Find where the given text appears and provide that cell's center as [X, Y] coordinate. 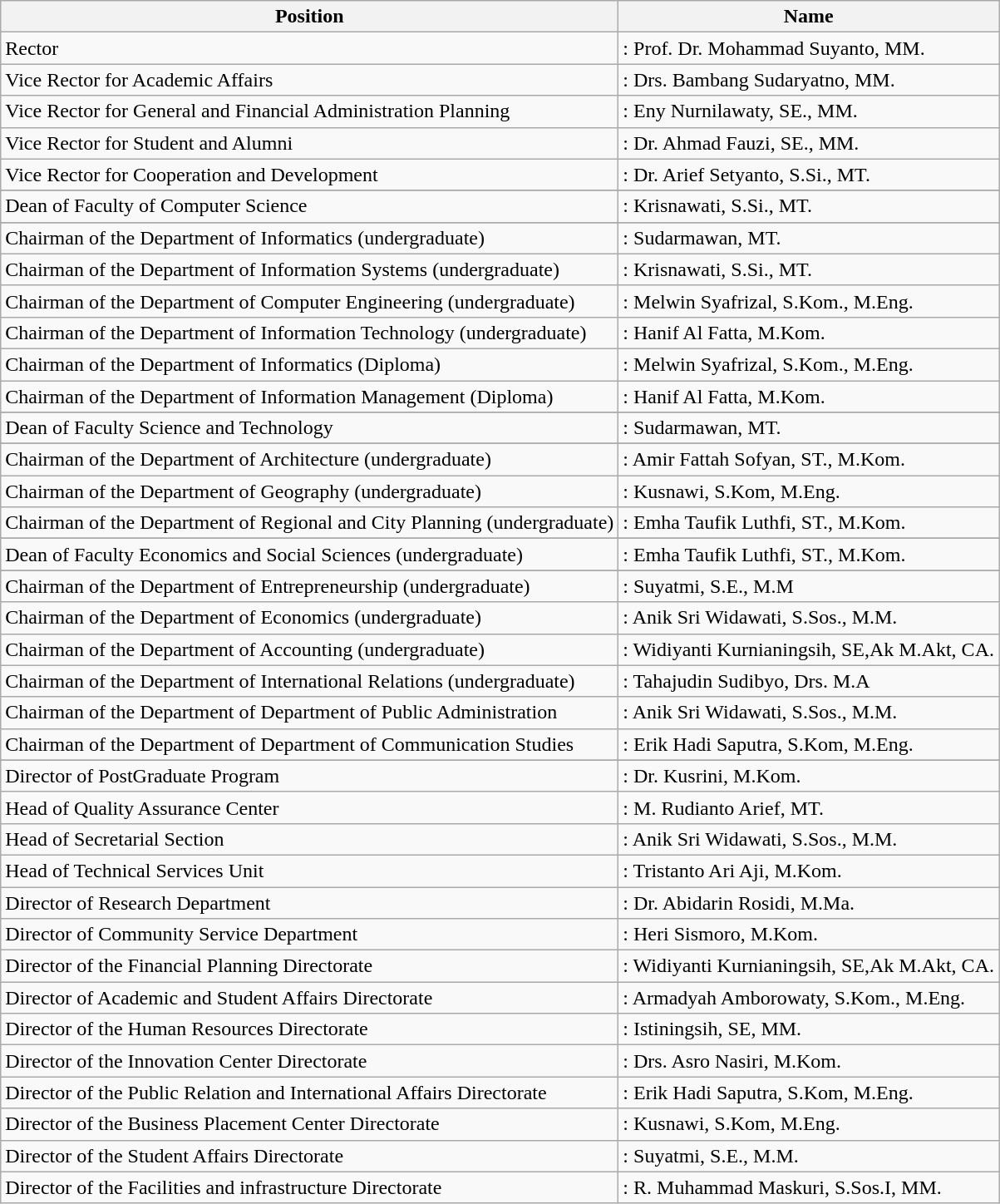
Director of the Public Relation and International Affairs Directorate [309, 1093]
: Eny Nurnilawaty, SE., MM. [809, 111]
: Armadyah Amborowaty, S.Kom., M.Eng. [809, 998]
Chairman of the Department of Entrepreneurship (undergraduate) [309, 586]
Director of Community Service Department [309, 935]
Chairman of the Department of Department of Communication Studies [309, 744]
Chairman of the Department of Geography (undergraduate) [309, 491]
Rector [309, 48]
Dean of Faculty Economics and Social Sciences (undergraduate) [309, 555]
Vice Rector for Academic Affairs [309, 80]
Position [309, 17]
: Suyatmi, S.E., M.M. [809, 1156]
Chairman of the Department of Informatics (undergraduate) [309, 238]
Chairman of the Department of Regional and City Planning (undergraduate) [309, 523]
Director of the Student Affairs Directorate [309, 1156]
Director of the Business Placement Center Directorate [309, 1124]
: Dr. Kusrini, M.Kom. [809, 776]
Chairman of the Department of Architecture (undergraduate) [309, 460]
Chairman of the Department of Information Management (Diploma) [309, 397]
: Tristanto Ari Aji, M.Kom. [809, 871]
Director of the Financial Planning Directorate [309, 966]
Chairman of the Department of Computer Engineering (undergraduate) [309, 301]
Chairman of the Department of Informatics (Diploma) [309, 364]
Vice Rector for Student and Alumni [309, 143]
Director of the Human Resources Directorate [309, 1029]
Head of Quality Assurance Center [309, 807]
: Drs. Asro Nasiri, M.Kom. [809, 1061]
: Dr. Abidarin Rosidi, M.Ma. [809, 902]
Head of Secretarial Section [309, 839]
Director of Academic and Student Affairs Directorate [309, 998]
: Tahajudin Sudibyo, Drs. M.A [809, 681]
Director of PostGraduate Program [309, 776]
Vice Rector for General and Financial Administration Planning [309, 111]
Director of Research Department [309, 902]
: Heri Sismoro, M.Kom. [809, 935]
: Istiningsih, SE, MM. [809, 1029]
Dean of Faculty of Computer Science [309, 206]
: Dr. Ahmad Fauzi, SE., MM. [809, 143]
: Suyatmi, S.E., M.M [809, 586]
: M. Rudianto Arief, MT. [809, 807]
: Drs. Bambang Sudaryatno, MM. [809, 80]
: Dr. Arief Setyanto, S.Si., MT. [809, 175]
Chairman of the Department of International Relations (undergraduate) [309, 681]
Chairman of the Department of Department of Public Administration [309, 713]
Chairman of the Department of Economics (undergraduate) [309, 618]
Chairman of the Department of Information Systems (undergraduate) [309, 269]
: R. Muhammad Maskuri, S.Sos.I, MM. [809, 1187]
Dean of Faculty Science and Technology [309, 428]
Director of the Facilities and infrastructure Directorate [309, 1187]
Director of the Innovation Center Directorate [309, 1061]
: Prof. Dr. Mohammad Suyanto, MM. [809, 48]
: Amir Fattah Sofyan, ST., M.Kom. [809, 460]
Head of Technical Services Unit [309, 871]
Chairman of the Department of Information Technology (undergraduate) [309, 333]
Chairman of the Department of Accounting (undergraduate) [309, 649]
Vice Rector for Cooperation and Development [309, 175]
Name [809, 17]
